Search for the cell housing the specified text and yield its [X, Y] center coordinate. 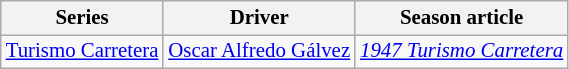
1947 Turismo Carretera [462, 51]
Season article [462, 18]
Driver [259, 18]
Oscar Alfredo Gálvez [259, 51]
Turismo Carretera [82, 51]
Series [82, 18]
